Search for the cell housing the specified text and yield its (x, y) center coordinate. 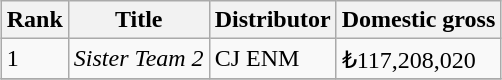
Title (138, 20)
1 (34, 59)
Domestic gross (418, 20)
Sister Team 2 (138, 59)
Rank (34, 20)
₺117,208,020 (418, 59)
CJ ENM (272, 59)
Distributor (272, 20)
